Identify which cell holds the provided text, then report its (x, y) central coordinate. 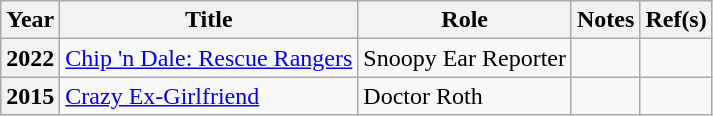
2015 (30, 96)
Notes (605, 20)
Crazy Ex-Girlfriend (209, 96)
Chip 'n Dale: Rescue Rangers (209, 58)
2022 (30, 58)
Snoopy Ear Reporter (465, 58)
Year (30, 20)
Ref(s) (676, 20)
Doctor Roth (465, 96)
Title (209, 20)
Role (465, 20)
